Output the (X, Y) coordinate of the center of the cell containing the given text.  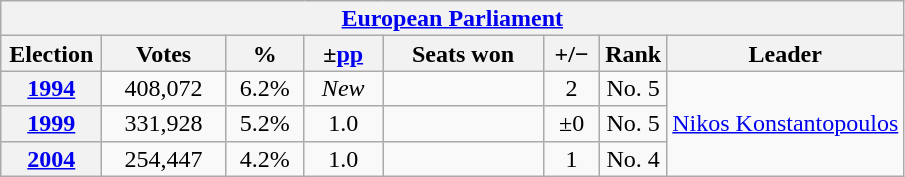
254,447 (164, 158)
1994 (52, 88)
Election (52, 54)
Nikos Konstantopoulos (786, 124)
Leader (786, 54)
No. 4 (634, 158)
±pp (344, 54)
Votes (164, 54)
408,072 (164, 88)
6.2% (264, 88)
2 (572, 88)
European Parliament (452, 18)
1999 (52, 124)
% (264, 54)
2004 (52, 158)
Seats won (462, 54)
±0 (572, 124)
Rank (634, 54)
1 (572, 158)
5.2% (264, 124)
New (344, 88)
+/− (572, 54)
4.2% (264, 158)
331,928 (164, 124)
